Return (X, Y) of the center of cell containing provided text 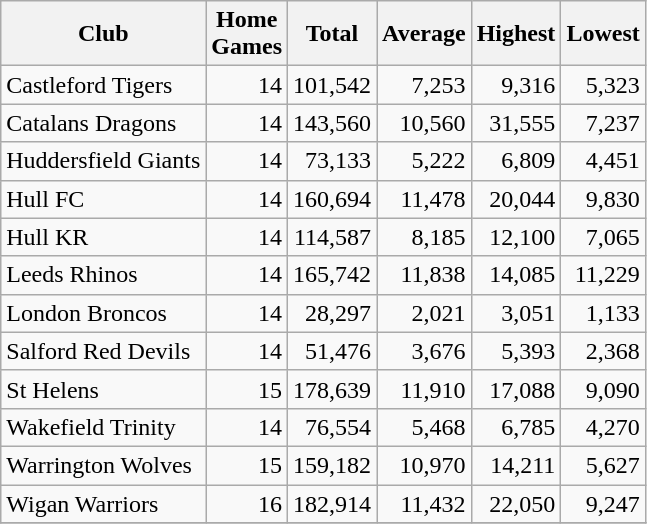
Hull FC (104, 199)
11,229 (603, 275)
6,785 (516, 427)
114,587 (332, 237)
London Broncos (104, 313)
11,432 (424, 503)
Leeds Rhinos (104, 275)
178,639 (332, 389)
165,742 (332, 275)
5,393 (516, 351)
22,050 (516, 503)
St Helens (104, 389)
14,085 (516, 275)
9,090 (603, 389)
9,247 (603, 503)
5,468 (424, 427)
9,830 (603, 199)
11,838 (424, 275)
16 (247, 503)
2,368 (603, 351)
11,910 (424, 389)
4,270 (603, 427)
Salford Red Devils (104, 351)
7,065 (603, 237)
28,297 (332, 313)
Warrington Wolves (104, 465)
5,222 (424, 161)
160,694 (332, 199)
7,237 (603, 123)
76,554 (332, 427)
Highest (516, 34)
Wigan Warriors (104, 503)
143,560 (332, 123)
17,088 (516, 389)
Castleford Tigers (104, 85)
73,133 (332, 161)
11,478 (424, 199)
8,185 (424, 237)
Huddersfield Giants (104, 161)
5,627 (603, 465)
31,555 (516, 123)
5,323 (603, 85)
20,044 (516, 199)
2,021 (424, 313)
10,970 (424, 465)
Average (424, 34)
3,676 (424, 351)
101,542 (332, 85)
Total (332, 34)
159,182 (332, 465)
1,133 (603, 313)
Catalans Dragons (104, 123)
Hull KR (104, 237)
10,560 (424, 123)
7,253 (424, 85)
6,809 (516, 161)
HomeGames (247, 34)
Lowest (603, 34)
182,914 (332, 503)
Club (104, 34)
51,476 (332, 351)
12,100 (516, 237)
3,051 (516, 313)
4,451 (603, 161)
9,316 (516, 85)
Wakefield Trinity (104, 427)
14,211 (516, 465)
